For the text-containing cell, return its midpoint in (X, Y) coordinate format. 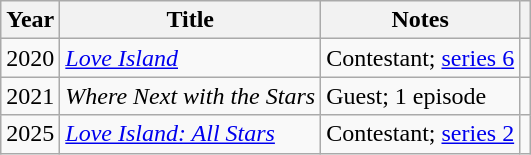
Guest; 1 episode (420, 96)
Love Island: All Stars (190, 134)
Contestant; series 6 (420, 58)
2021 (30, 96)
2020 (30, 58)
Year (30, 20)
Where Next with the Stars (190, 96)
Contestant; series 2 (420, 134)
2025 (30, 134)
Title (190, 20)
Notes (420, 20)
Love Island (190, 58)
